Search for the cell housing the specified text and yield its (x, y) center coordinate. 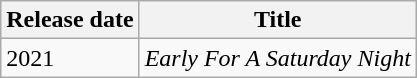
2021 (70, 58)
Early For A Saturday Night (278, 58)
Title (278, 20)
Release date (70, 20)
